Pinpoint the cell where the given text exists, returning its [X, Y] midpoint coordinate. 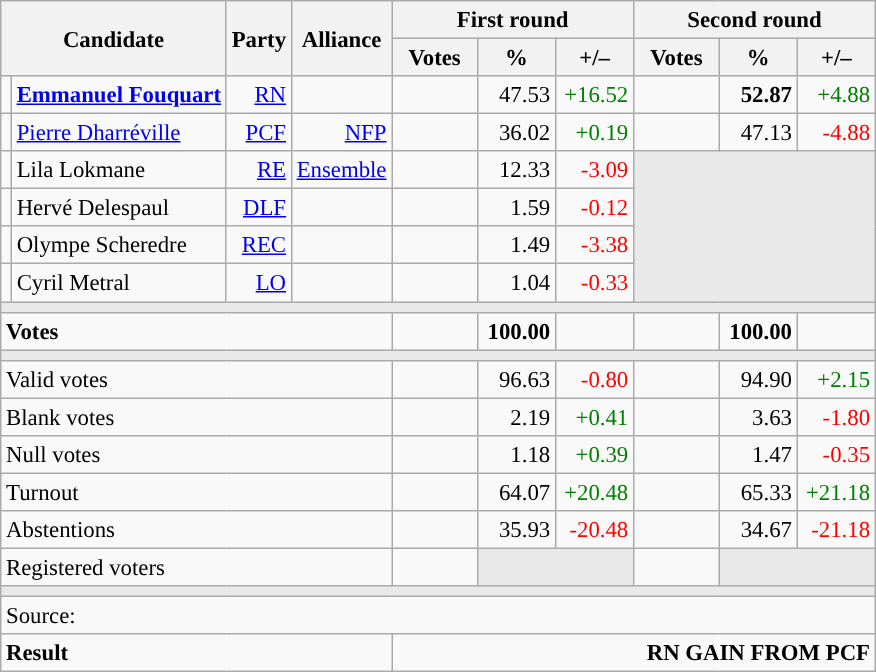
64.07 [516, 492]
-20.48 [594, 530]
First round [513, 20]
+21.18 [836, 492]
Result [196, 653]
Hervé Delespaul [118, 208]
+20.48 [594, 492]
-3.38 [594, 245]
Null votes [196, 455]
Olympe Scheredre [118, 245]
1.47 [758, 455]
1.49 [516, 245]
Abstentions [196, 530]
34.67 [758, 530]
47.53 [516, 95]
94.90 [758, 379]
2.19 [516, 417]
1.59 [516, 208]
Pierre Dharréville [118, 133]
36.02 [516, 133]
RN [258, 95]
1.18 [516, 455]
Blank votes [196, 417]
65.33 [758, 492]
-0.80 [594, 379]
Cyril Metral [118, 283]
-0.12 [594, 208]
Party [258, 38]
+0.41 [594, 417]
LO [258, 283]
-3.09 [594, 170]
-0.35 [836, 455]
52.87 [758, 95]
Registered voters [196, 567]
RE [258, 170]
+2.15 [836, 379]
35.93 [516, 530]
DLF [258, 208]
Second round [755, 20]
-21.18 [836, 530]
REC [258, 245]
PCF [258, 133]
Ensemble [341, 170]
-1.80 [836, 417]
RN GAIN FROM PCF [634, 653]
Source: [438, 616]
Valid votes [196, 379]
Candidate [114, 38]
1.04 [516, 283]
+0.19 [594, 133]
3.63 [758, 417]
Alliance [341, 38]
+4.88 [836, 95]
+0.39 [594, 455]
96.63 [516, 379]
+16.52 [594, 95]
12.33 [516, 170]
47.13 [758, 133]
-4.88 [836, 133]
NFP [341, 133]
Emmanuel Fouquart [118, 95]
-0.33 [594, 283]
Turnout [196, 492]
Lila Lokmane [118, 170]
